Pinpoint the cell where the given text exists, returning its [x, y] midpoint coordinate. 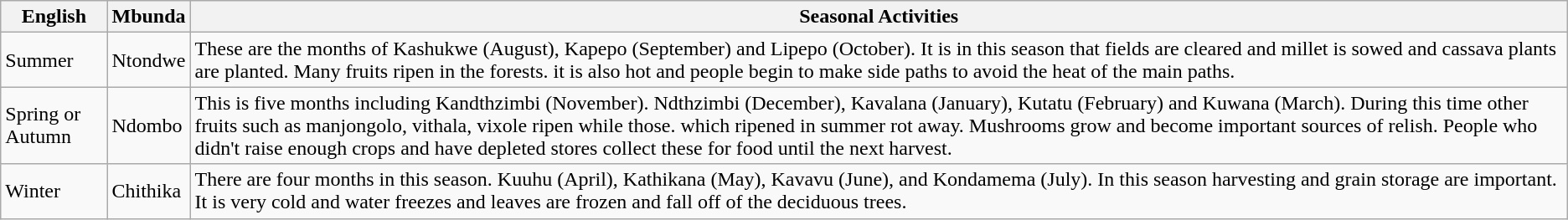
Mbunda [149, 17]
Summer [54, 60]
Winter [54, 191]
English [54, 17]
Seasonal Activities [879, 17]
Spring or Autumn [54, 125]
Ndombo [149, 125]
Ntondwe [149, 60]
Chithika [149, 191]
